Extract the [X, Y] coordinate from the center of the cell holding the provided text.  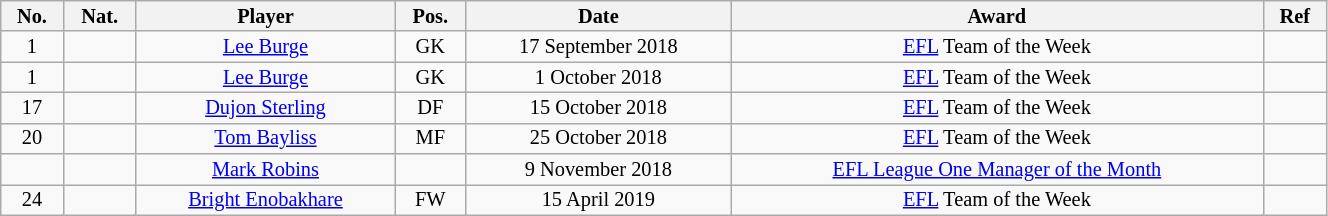
Tom Bayliss [265, 138]
No. [32, 16]
FW [430, 200]
17 [32, 108]
Pos. [430, 16]
1 October 2018 [598, 78]
Mark Robins [265, 170]
EFL League One Manager of the Month [997, 170]
MF [430, 138]
20 [32, 138]
Player [265, 16]
24 [32, 200]
DF [430, 108]
Award [997, 16]
15 April 2019 [598, 200]
9 November 2018 [598, 170]
Ref [1294, 16]
Dujon Sterling [265, 108]
Nat. [100, 16]
17 September 2018 [598, 46]
25 October 2018 [598, 138]
Bright Enobakhare [265, 200]
15 October 2018 [598, 108]
Date [598, 16]
